For the text-containing cell, return its midpoint in [X, Y] coordinate format. 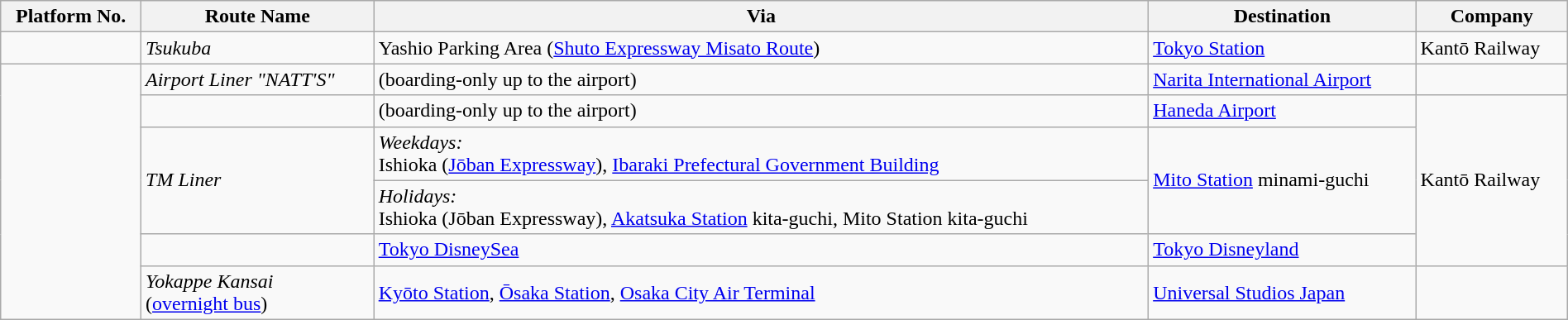
Tsukuba [258, 48]
Holidays: Ishioka (Jōban Expressway), Akatsuka Station kita-guchi, Mito Station kita-guchi [761, 207]
Destination [1282, 17]
Route Name [258, 17]
Yashio Parking Area (Shuto Expressway Misato Route) [761, 48]
Universal Studios Japan [1282, 293]
Tokyo DisneySea [761, 250]
Airport Liner "NATT'S" [258, 79]
Yokappe Kansai (overnight bus) [258, 293]
Mito Station minami-guchi [1282, 180]
Narita International Airport [1282, 79]
Weekdays: Ishioka (Jōban Expressway), Ibaraki Prefectural Government Building [761, 154]
TM Liner [258, 180]
Haneda Airport [1282, 111]
Platform No. [71, 17]
Tokyo Disneyland [1282, 250]
Via [761, 17]
Tokyo Station [1282, 48]
Company [1492, 17]
Kyōto Station, Ōsaka Station, Osaka City Air Terminal [761, 293]
